Search for the cell housing the specified text and yield its (x, y) center coordinate. 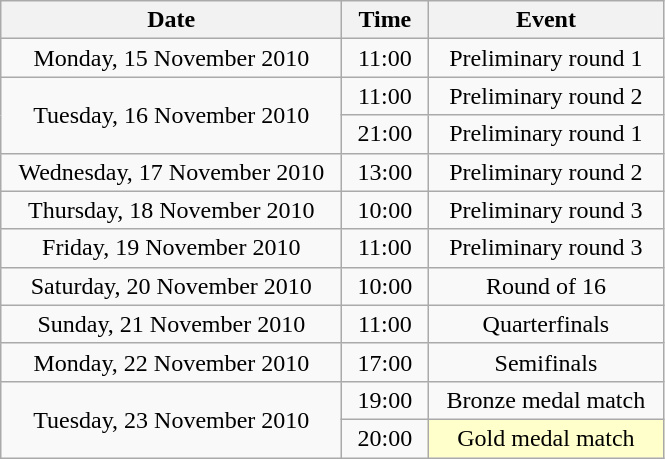
Wednesday, 17 November 2010 (172, 172)
20:00 (385, 438)
Time (385, 20)
21:00 (385, 134)
Friday, 19 November 2010 (172, 248)
Date (172, 20)
Saturday, 20 November 2010 (172, 286)
Thursday, 18 November 2010 (172, 210)
Gold medal match (546, 438)
17:00 (385, 362)
Sunday, 21 November 2010 (172, 324)
Event (546, 20)
Semifinals (546, 362)
Monday, 15 November 2010 (172, 58)
Round of 16 (546, 286)
13:00 (385, 172)
Monday, 22 November 2010 (172, 362)
Quarterfinals (546, 324)
Bronze medal match (546, 400)
Tuesday, 16 November 2010 (172, 115)
19:00 (385, 400)
Tuesday, 23 November 2010 (172, 419)
